Provide the [X, Y] coordinate of the cell's center where the given text is located.  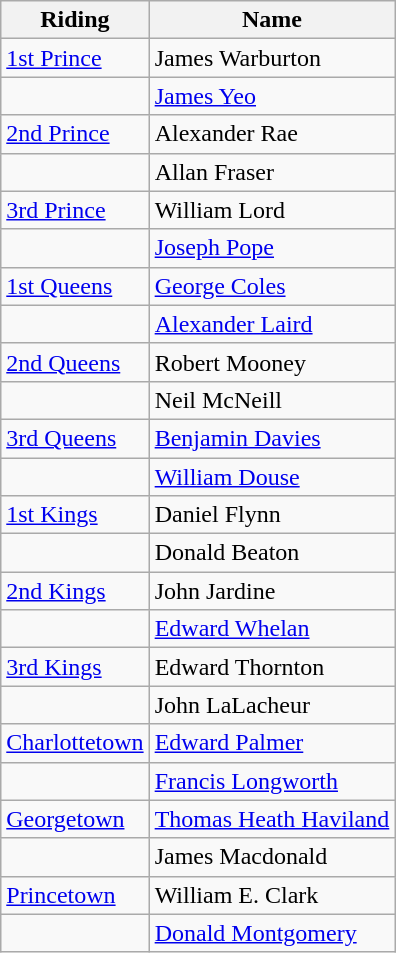
Donald Montgomery [272, 933]
Alexander Rae [272, 134]
Edward Thornton [272, 667]
1st Kings [75, 515]
Alexander Laird [272, 324]
Edward Whelan [272, 629]
2nd Queens [75, 362]
John LaLacheur [272, 705]
Neil McNeill [272, 400]
James Macdonald [272, 857]
Name [272, 20]
Thomas Heath Haviland [272, 819]
James Yeo [272, 96]
William Douse [272, 477]
Joseph Pope [272, 248]
2nd Prince [75, 134]
3rd Kings [75, 667]
3rd Queens [75, 438]
Francis Longworth [272, 781]
Daniel Flynn [272, 515]
2nd Kings [75, 591]
Benjamin Davies [272, 438]
John Jardine [272, 591]
Charlottetown [75, 743]
3rd Prince [75, 210]
Georgetown [75, 819]
Riding [75, 20]
1st Queens [75, 286]
Robert Mooney [272, 362]
Edward Palmer [272, 743]
William Lord [272, 210]
Donald Beaton [272, 553]
James Warburton [272, 58]
William E. Clark [272, 895]
George Coles [272, 286]
Allan Fraser [272, 172]
1st Prince [75, 58]
Princetown [75, 895]
